Pinpoint the cell where the given text exists, returning its [x, y] midpoint coordinate. 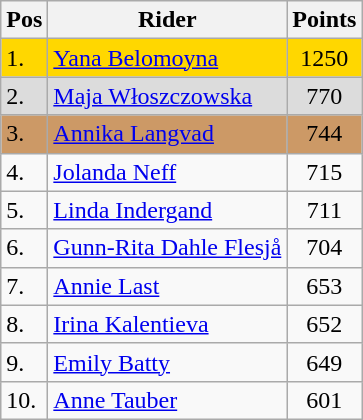
8. [24, 324]
Jolanda Neff [168, 172]
Anne Tauber [168, 400]
9. [24, 362]
Points [324, 20]
Linda Indergand [168, 210]
10. [24, 400]
Annie Last [168, 286]
711 [324, 210]
704 [324, 248]
653 [324, 286]
4. [24, 172]
Yana Belomoyna [168, 58]
7. [24, 286]
Maja Włoszczowska [168, 96]
3. [24, 134]
Annika Langvad [168, 134]
601 [324, 400]
5. [24, 210]
6. [24, 248]
Rider [168, 20]
Emily Batty [168, 362]
1. [24, 58]
652 [324, 324]
Pos [24, 20]
Gunn-Rita Dahle Flesjå [168, 248]
2. [24, 96]
744 [324, 134]
1250 [324, 58]
649 [324, 362]
770 [324, 96]
Irina Kalentieva [168, 324]
715 [324, 172]
